Find where the given text appears and provide that cell's center as (x, y) coordinate. 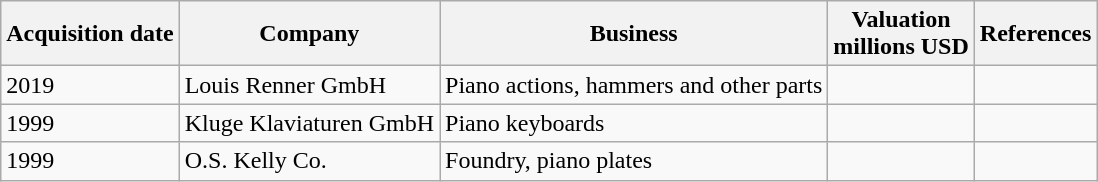
Acquisition date (90, 34)
Piano keyboards (634, 123)
Business (634, 34)
O.S. Kelly Co. (309, 161)
Valuationmillions USD (901, 34)
References (1036, 34)
2019 (90, 85)
Piano actions, hammers and other parts (634, 85)
Louis Renner GmbH (309, 85)
Kluge Klaviaturen GmbH (309, 123)
Company (309, 34)
Foundry, piano plates (634, 161)
